Output the (x, y) coordinate of the center of the cell containing the given text.  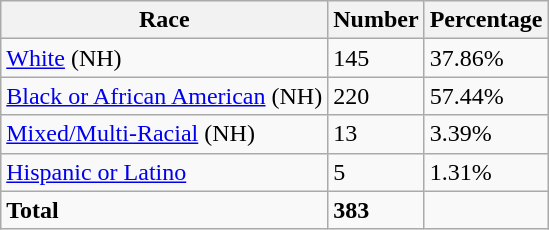
5 (376, 172)
Total (164, 210)
13 (376, 134)
3.39% (486, 134)
57.44% (486, 96)
37.86% (486, 58)
1.31% (486, 172)
Race (164, 20)
Black or African American (NH) (164, 96)
Percentage (486, 20)
Hispanic or Latino (164, 172)
White (NH) (164, 58)
Mixed/Multi-Racial (NH) (164, 134)
Number (376, 20)
220 (376, 96)
383 (376, 210)
145 (376, 58)
